Determine the (X, Y) coordinate at the center of the cell enclosing the given text.  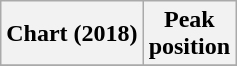
Peak position (189, 34)
Chart (2018) (72, 34)
